Return the [X, Y] coordinate for the center point of the cell that contains the specified text.  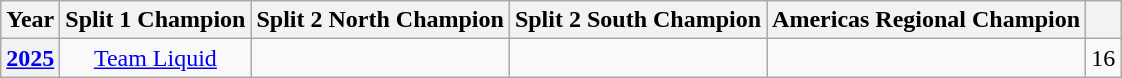
2025 [30, 58]
Year [30, 20]
16 [1104, 58]
Split 2 South Champion [638, 20]
Team Liquid [156, 58]
Americas Regional Champion [926, 20]
Split 2 North Champion [380, 20]
Split 1 Champion [156, 20]
